Locate the cell with the specified text and output its [x, y] center coordinate. 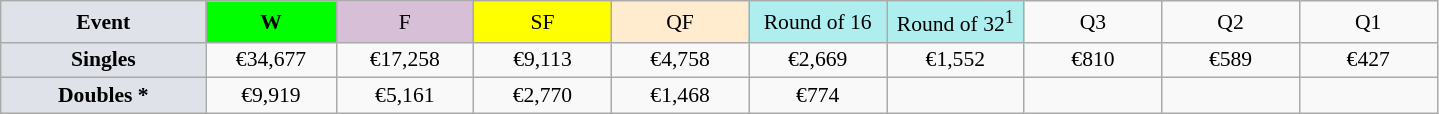
F [405, 22]
€9,113 [543, 60]
€4,758 [680, 60]
Doubles * [104, 96]
Event [104, 22]
€774 [818, 96]
Q2 [1231, 22]
€9,919 [271, 96]
€589 [1231, 60]
€427 [1368, 60]
€2,669 [818, 60]
€17,258 [405, 60]
€1,552 [955, 60]
€2,770 [543, 96]
€1,468 [680, 96]
Round of 321 [955, 22]
W [271, 22]
SF [543, 22]
Q3 [1093, 22]
€34,677 [271, 60]
€810 [1093, 60]
Round of 16 [818, 22]
Singles [104, 60]
€5,161 [405, 96]
Q1 [1368, 22]
QF [680, 22]
